Identify which cell holds the provided text, then report its [x, y] central coordinate. 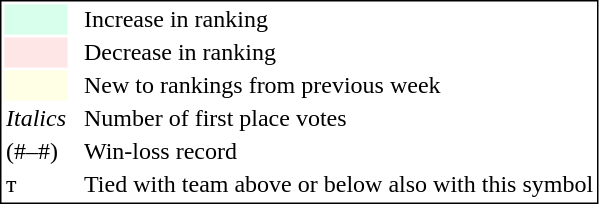
New to rankings from previous week [338, 85]
Increase in ranking [338, 19]
Italics [36, 119]
(#–#) [36, 151]
т [36, 185]
Decrease in ranking [338, 53]
Tied with team above or below also with this symbol [338, 185]
Number of first place votes [338, 119]
Win-loss record [338, 151]
